Find where the given text appears and provide that cell's center as [x, y] coordinate. 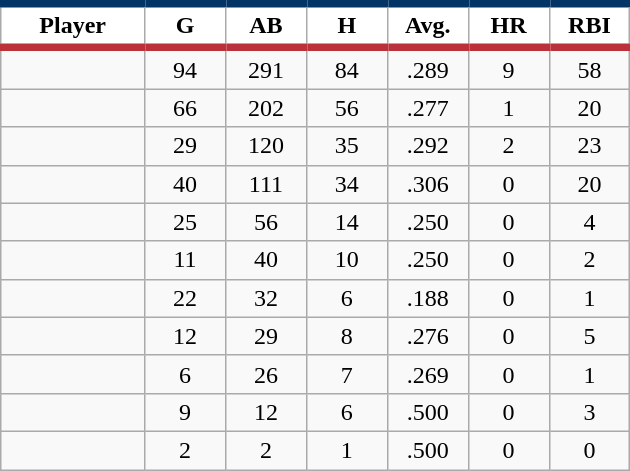
.276 [428, 336]
8 [346, 336]
11 [186, 260]
291 [266, 68]
RBI [590, 26]
.269 [428, 374]
111 [266, 184]
H [346, 26]
G [186, 26]
32 [266, 298]
AB [266, 26]
202 [266, 108]
58 [590, 68]
Player [73, 26]
14 [346, 222]
4 [590, 222]
.188 [428, 298]
22 [186, 298]
Avg. [428, 26]
120 [266, 146]
25 [186, 222]
34 [346, 184]
.306 [428, 184]
5 [590, 336]
.289 [428, 68]
HR [508, 26]
94 [186, 68]
26 [266, 374]
23 [590, 146]
10 [346, 260]
3 [590, 412]
7 [346, 374]
35 [346, 146]
66 [186, 108]
.277 [428, 108]
.292 [428, 146]
84 [346, 68]
